Search for the cell housing the specified text and yield its (x, y) center coordinate. 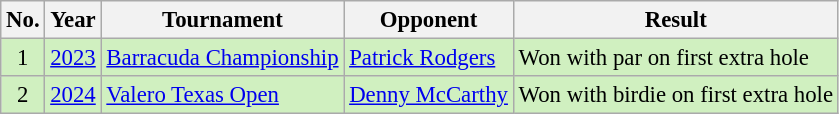
1 (23, 58)
Tournament (222, 20)
No. (23, 20)
Won with birdie on first extra hole (676, 95)
Denny McCarthy (428, 95)
Valero Texas Open (222, 95)
Patrick Rodgers (428, 58)
2023 (73, 58)
Won with par on first extra hole (676, 58)
Barracuda Championship (222, 58)
Year (73, 20)
2 (23, 95)
2024 (73, 95)
Result (676, 20)
Opponent (428, 20)
